Capture the cell that displays the provided text and extract its (X, Y) central coordinate. 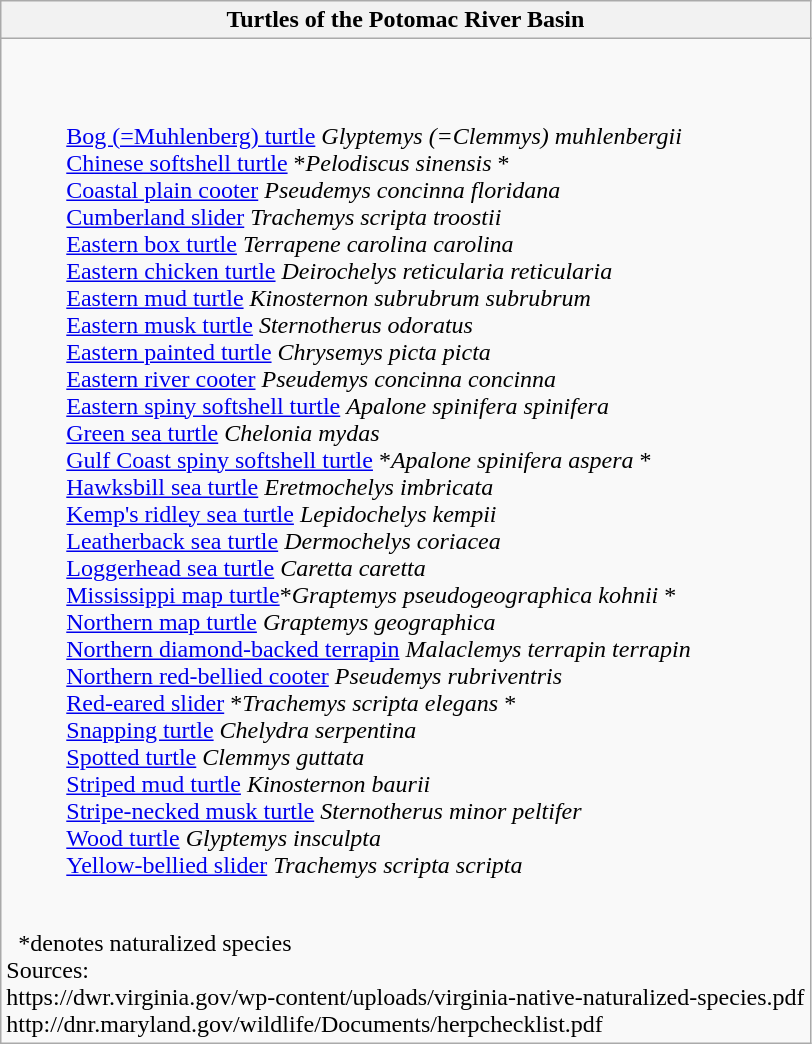
Turtles of the Potomac River Basin (406, 20)
